From the cell containing the given text, extract its center point as (X, Y) coordinate. 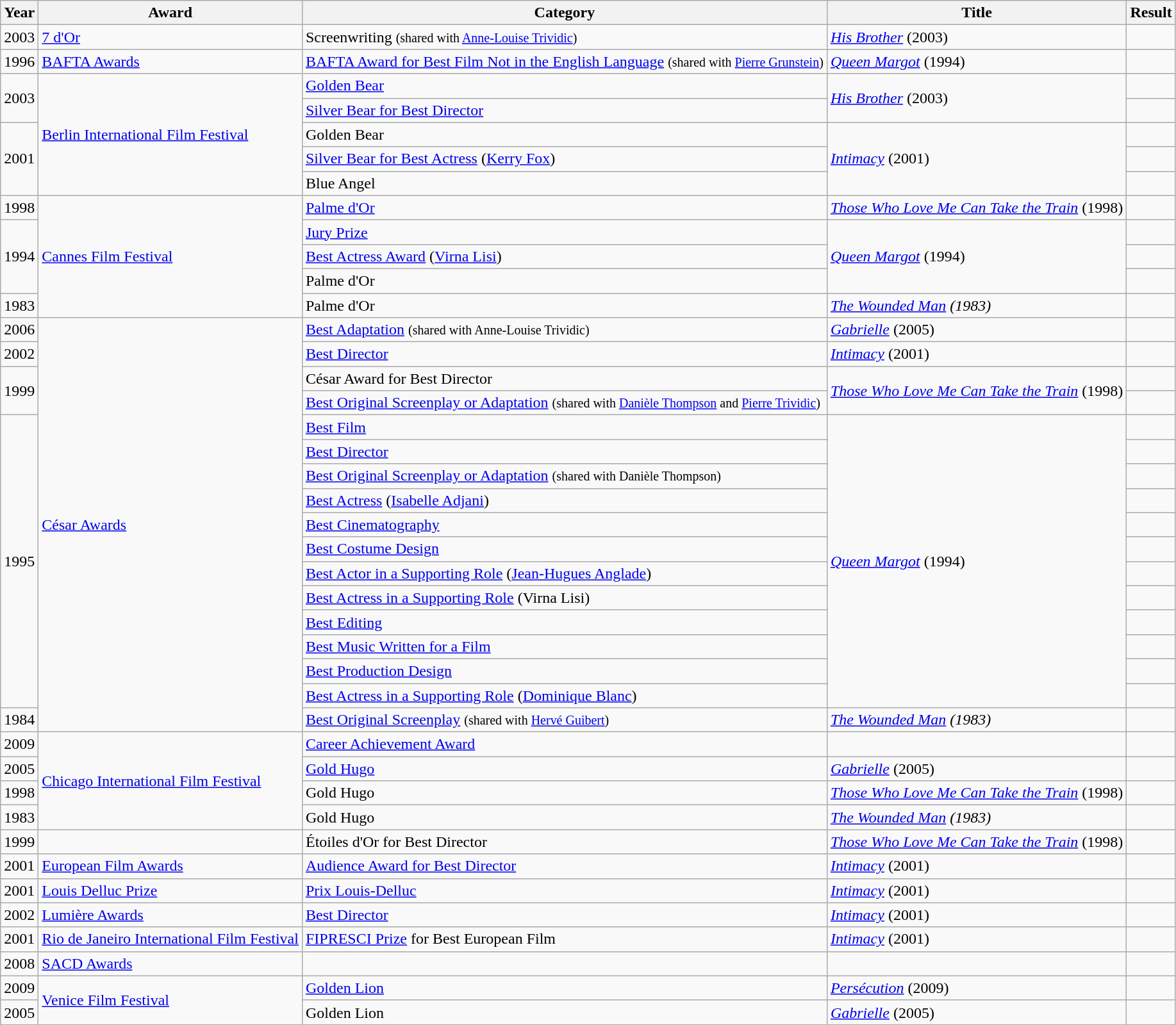
European Film Awards (170, 866)
Best Actress in a Supporting Role (Dominique Blanc) (564, 695)
Chicago International Film Festival (170, 781)
Year (19, 13)
Audience Award for Best Director (564, 866)
César Awards (170, 525)
Best Production Design (564, 671)
Jury Prize (564, 232)
BAFTA Award for Best Film Not in the English Language (shared with Pierre Grunstein) (564, 61)
7 d'Or (170, 37)
FIPRESCI Prize for Best European Film (564, 939)
Best Actress Award (Virna Lisi) (564, 256)
1995 (19, 561)
BAFTA Awards (170, 61)
Rio de Janeiro International Film Festival (170, 939)
Prix Louis-Delluc (564, 890)
1984 (19, 720)
Screenwriting (shared with Anne-Louise Trividic) (564, 37)
Blue Angel (564, 183)
Persécution (2009) (977, 988)
Louis Delluc Prize (170, 890)
Award (170, 13)
Silver Bear for Best Actress (Kerry Fox) (564, 159)
2008 (19, 963)
2006 (19, 330)
Best Actor in a Supporting Role (Jean-Hugues Anglade) (564, 573)
Best Music Written for a Film (564, 646)
Best Film (564, 427)
Category (564, 13)
Best Actress (Isabelle Adjani) (564, 500)
Best Original Screenplay or Adaptation (shared with Danièle Thompson and Pierre Trividic) (564, 403)
Étoiles d'Or for Best Director (564, 842)
Best Original Screenplay or Adaptation (shared with Danièle Thompson) (564, 476)
Cannes Film Festival (170, 256)
Result (1151, 13)
Lumière Awards (170, 915)
1994 (19, 256)
Best Cinematography (564, 525)
SACD Awards (170, 963)
Best Adaptation (shared with Anne-Louise Trividic) (564, 330)
Silver Bear for Best Director (564, 110)
César Award for Best Director (564, 379)
Best Actress in a Supporting Role (Virna Lisi) (564, 598)
Career Achievement Award (564, 744)
Title (977, 13)
Berlin International Film Festival (170, 135)
Best Costume Design (564, 549)
Best Editing (564, 622)
Venice Film Festival (170, 1000)
1996 (19, 61)
Best Original Screenplay (shared with Hervé Guibert) (564, 720)
